Identify which cell holds the provided text, then report its (x, y) central coordinate. 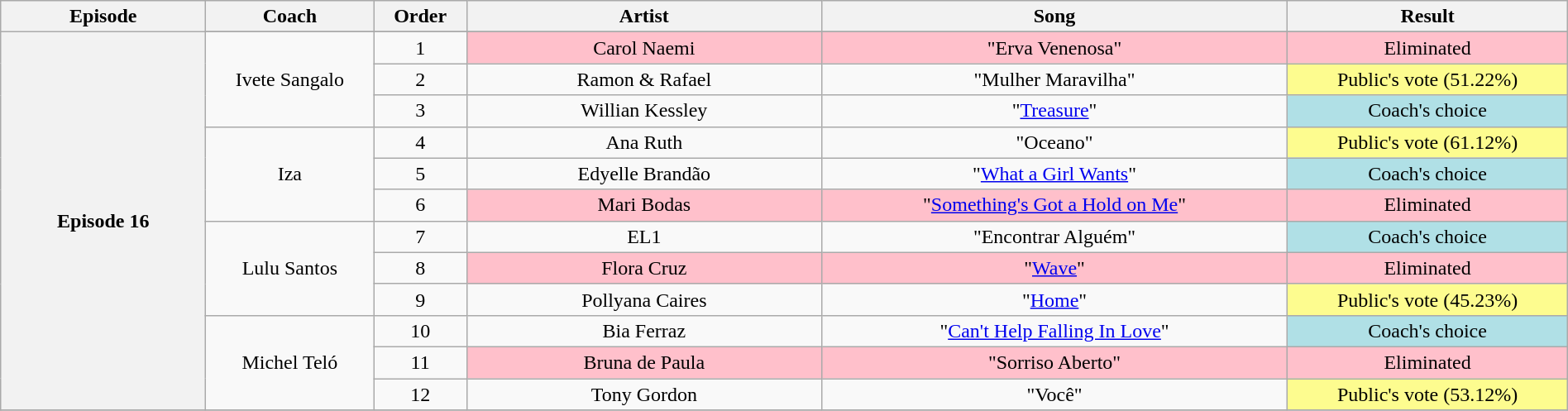
Public's vote (53.12%) (1427, 394)
Flora Cruz (645, 268)
"Você" (1054, 394)
11 (420, 362)
2 (420, 79)
Carol Naemi (645, 48)
9 (420, 299)
5 (420, 174)
Edyelle Brandão (645, 174)
Willian Kessley (645, 111)
Pollyana Caires (645, 299)
Tony Gordon (645, 394)
Bia Ferraz (645, 331)
"Sorriso Aberto" (1054, 362)
4 (420, 142)
1 (420, 48)
8 (420, 268)
Result (1427, 17)
Artist (645, 17)
Order (420, 17)
Coach (289, 17)
3 (420, 111)
"Home" (1054, 299)
"Oceano" (1054, 142)
Bruna de Paula (645, 362)
Public's vote (51.22%) (1427, 79)
Song (1054, 17)
Ana Ruth (645, 142)
Ramon & Rafael (645, 79)
Episode (103, 17)
Iza (289, 174)
EL1 (645, 237)
Lulu Santos (289, 268)
Episode 16 (103, 222)
Mari Bodas (645, 205)
Public's vote (61.12%) (1427, 142)
"Encontrar Alguém" (1054, 237)
12 (420, 394)
"Can't Help Falling In Love" (1054, 331)
"What a Girl Wants" (1054, 174)
"Something's Got a Hold on Me" (1054, 205)
7 (420, 237)
Public's vote (45.23%) (1427, 299)
6 (420, 205)
"Treasure" (1054, 111)
"Wave" (1054, 268)
Ivete Sangalo (289, 79)
"Erva Venenosa" (1054, 48)
10 (420, 331)
Michel Teló (289, 362)
"Mulher Maravilha" (1054, 79)
